Provide the [X, Y] coordinate of the cell's center where the given text is located.  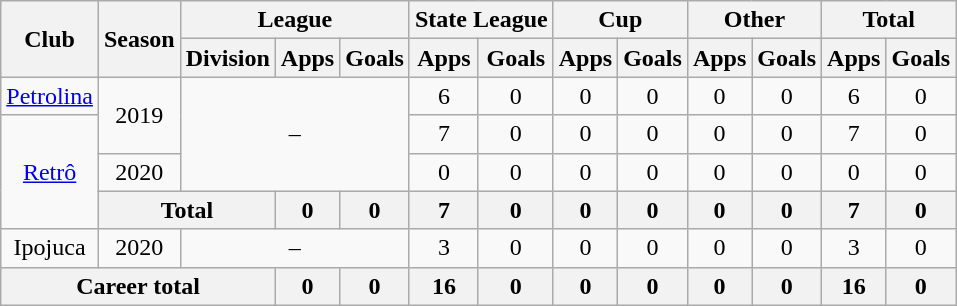
State League [481, 20]
Career total [138, 286]
Division [228, 58]
2019 [139, 115]
Other [754, 20]
Ipojuca [50, 248]
Club [50, 39]
League [294, 20]
Cup [620, 20]
Season [139, 39]
Petrolina [50, 96]
Retrô [50, 172]
